Identify which cell holds the provided text, then report its (X, Y) central coordinate. 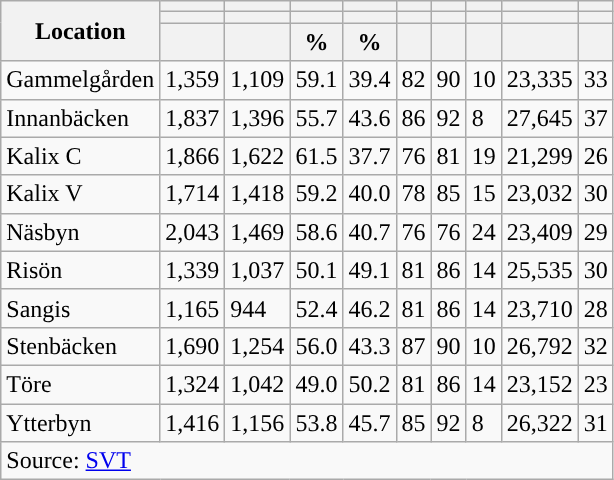
1,324 (192, 384)
59.2 (316, 194)
1,254 (258, 346)
61.5 (316, 156)
27,645 (540, 118)
26,322 (540, 423)
23,032 (540, 194)
53.8 (316, 423)
49.0 (316, 384)
2,043 (192, 232)
78 (414, 194)
15 (484, 194)
Stenbäcken (80, 346)
24 (484, 232)
1,109 (258, 80)
50.2 (370, 384)
52.4 (316, 308)
1,469 (258, 232)
43.3 (370, 346)
49.1 (370, 270)
39.4 (370, 80)
19 (484, 156)
1,339 (192, 270)
1,037 (258, 270)
1,042 (258, 384)
Sangis (80, 308)
23,710 (540, 308)
1,690 (192, 346)
58.6 (316, 232)
26,792 (540, 346)
50.1 (316, 270)
59.1 (316, 80)
55.7 (316, 118)
Gammelgården (80, 80)
46.2 (370, 308)
45.7 (370, 423)
944 (258, 308)
1,396 (258, 118)
40.7 (370, 232)
1,622 (258, 156)
Location (80, 31)
29 (596, 232)
37 (596, 118)
23 (596, 384)
1,714 (192, 194)
Source: SVT (308, 461)
43.6 (370, 118)
1,837 (192, 118)
Näsbyn (80, 232)
31 (596, 423)
Ytterbyn (80, 423)
23,152 (540, 384)
23,335 (540, 80)
21,299 (540, 156)
56.0 (316, 346)
40.0 (370, 194)
25,535 (540, 270)
82 (414, 80)
26 (596, 156)
37.7 (370, 156)
1,866 (192, 156)
32 (596, 346)
Risön (80, 270)
Kalix V (80, 194)
Kalix C (80, 156)
1,416 (192, 423)
Töre (80, 384)
1,418 (258, 194)
1,156 (258, 423)
1,359 (192, 80)
23,409 (540, 232)
28 (596, 308)
Innanbäcken (80, 118)
87 (414, 346)
33 (596, 80)
1,165 (192, 308)
